Find where the given text appears and provide that cell's center as [X, Y] coordinate. 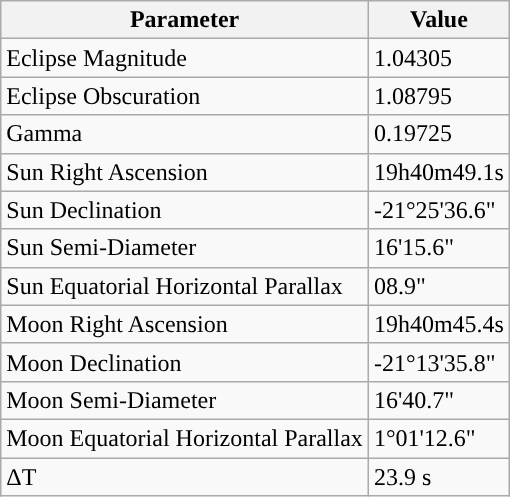
16'15.6" [438, 248]
Sun Equatorial Horizontal Parallax [185, 286]
ΔT [185, 477]
19h40m45.4s [438, 324]
1.08795 [438, 96]
23.9 s [438, 477]
Value [438, 20]
Moon Right Ascension [185, 324]
Eclipse Obscuration [185, 96]
Sun Semi-Diameter [185, 248]
-21°13'35.8" [438, 362]
Moon Declination [185, 362]
Sun Declination [185, 210]
Eclipse Magnitude [185, 58]
1°01'12.6" [438, 438]
16'40.7" [438, 400]
Sun Right Ascension [185, 172]
0.19725 [438, 134]
1.04305 [438, 58]
Moon Semi-Diameter [185, 400]
Moon Equatorial Horizontal Parallax [185, 438]
08.9" [438, 286]
-21°25'36.6" [438, 210]
Parameter [185, 20]
19h40m49.1s [438, 172]
Gamma [185, 134]
